Provide the [X, Y] coordinate of the cell's center where the given text is located.  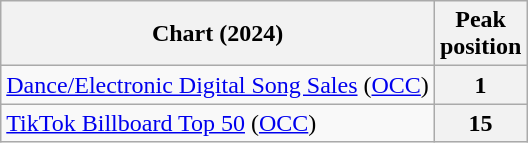
Peakposition [480, 34]
1 [480, 85]
TikTok Billboard Top 50 (OCC) [218, 123]
Dance/Electronic Digital Song Sales (OCC) [218, 85]
15 [480, 123]
Chart (2024) [218, 34]
